For the text-containing cell, return its midpoint in [x, y] coordinate format. 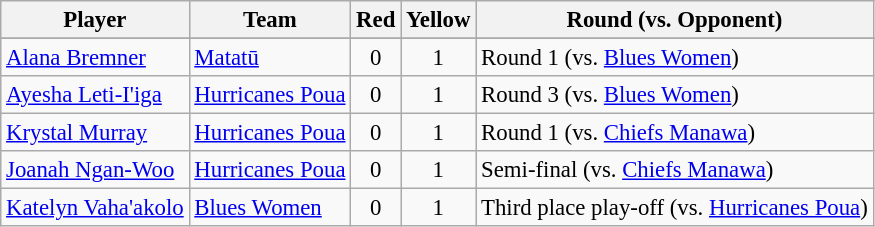
Yellow [438, 20]
Joanah Ngan-Woo [95, 170]
Semi-final (vs. Chiefs Manawa) [674, 170]
Alana Bremner [95, 58]
Krystal Murray [95, 133]
Round (vs. Opponent) [674, 20]
Team [270, 20]
Katelyn Vaha'akolo [95, 208]
Round 1 (vs. Blues Women) [674, 58]
Ayesha Leti-I'iga [95, 95]
Third place play-off (vs. Hurricanes Poua) [674, 208]
Round 1 (vs. Chiefs Manawa) [674, 133]
Matatū [270, 58]
Red [376, 20]
Player [95, 20]
Round 3 (vs. Blues Women) [674, 95]
Blues Women [270, 208]
